Scan for the cell matching the given text and deliver its [X, Y] coordinate at center. 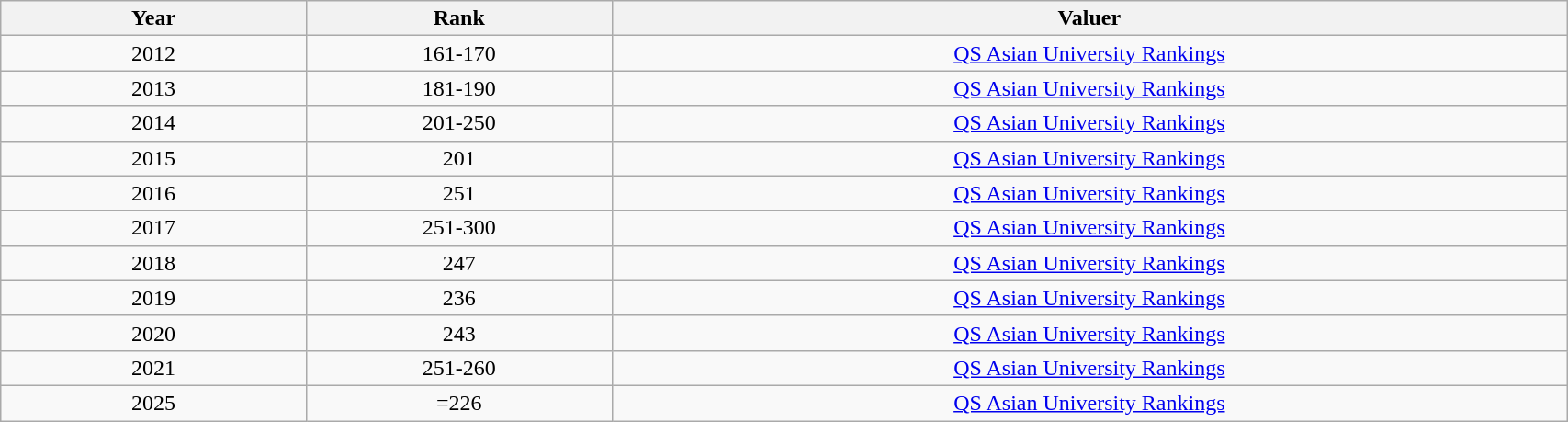
161-170 [459, 53]
2019 [154, 298]
201-250 [459, 123]
2017 [154, 228]
2021 [154, 368]
2012 [154, 53]
Year [154, 18]
=226 [459, 403]
2020 [154, 333]
2014 [154, 123]
2018 [154, 263]
236 [459, 298]
181-190 [459, 88]
2025 [154, 403]
247 [459, 263]
2013 [154, 88]
Valuer [1089, 18]
2016 [154, 193]
2015 [154, 158]
243 [459, 333]
Rank [459, 18]
251-300 [459, 228]
201 [459, 158]
251 [459, 193]
251-260 [459, 368]
